Capture the cell that displays the provided text and extract its (x, y) central coordinate. 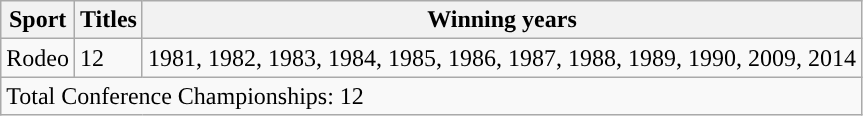
Total Conference Championships: 12 (432, 96)
Titles (108, 20)
Winning years (502, 20)
Sport (38, 20)
12 (108, 58)
1981, 1982, 1983, 1984, 1985, 1986, 1987, 1988, 1989, 1990, 2009, 2014 (502, 58)
Rodeo (38, 58)
